Pinpoint the cell where the given text exists, returning its (X, Y) midpoint coordinate. 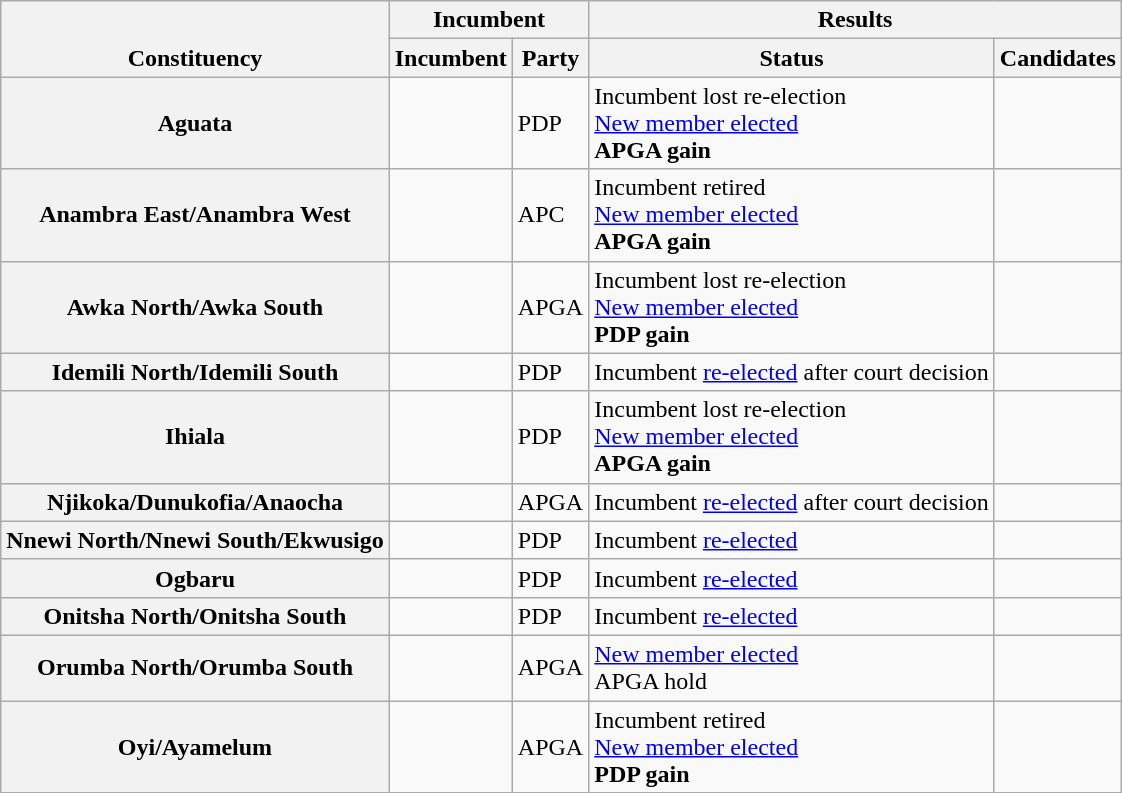
Ogbaru (195, 578)
Awka North/Awka South (195, 307)
Idemili North/Idemili South (195, 372)
Orumba North/Orumba South (195, 668)
Aguata (195, 123)
Constituency (195, 39)
Party (550, 58)
Results (856, 20)
Status (792, 58)
Ihiala (195, 437)
Incumbent retiredNew member electedPDP gain (792, 746)
Anambra East/Anambra West (195, 215)
New member electedAPGA hold (792, 668)
Incumbent lost re-electionNew member electedPDP gain (792, 307)
Candidates (1058, 58)
APC (550, 215)
Njikoka/Dunukofia/Anaocha (195, 502)
Nnewi North/Nnewi South/Ekwusigo (195, 540)
Incumbent retiredNew member electedAPGA gain (792, 215)
Onitsha North/Onitsha South (195, 616)
Oyi/Ayamelum (195, 746)
